From the cell containing the given text, extract its center point as [x, y] coordinate. 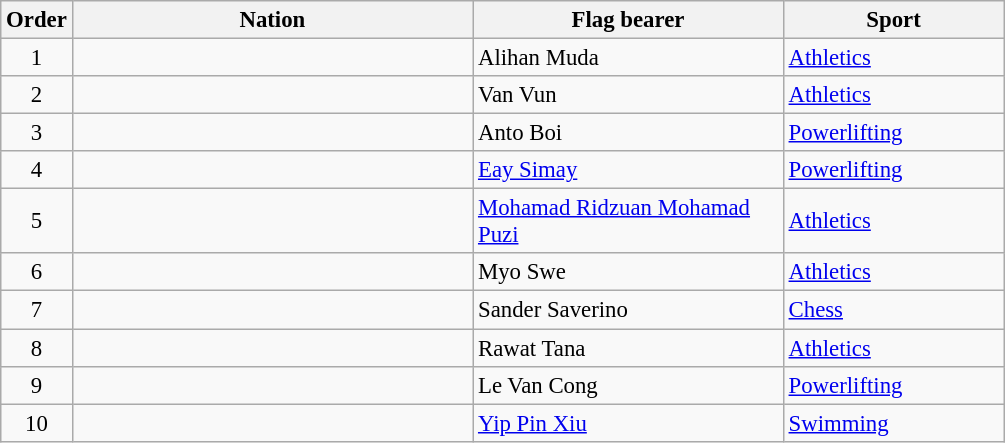
Nation [272, 20]
Mohamad Ridzuan Mohamad Puzi [628, 222]
4 [36, 170]
Order [36, 20]
10 [36, 423]
Rawat Tana [628, 348]
Sander Saverino [628, 310]
1 [36, 58]
Eay Simay [628, 170]
6 [36, 273]
Anto Boi [628, 133]
7 [36, 310]
Flag bearer [628, 20]
Chess [894, 310]
Sport [894, 20]
2 [36, 95]
Le Van Cong [628, 385]
Myo Swe [628, 273]
8 [36, 348]
3 [36, 133]
Alihan Muda [628, 58]
Van Vun [628, 95]
Yip Pin Xiu [628, 423]
Swimming [894, 423]
5 [36, 222]
9 [36, 385]
